From the cell containing the given text, extract its center point as [X, Y] coordinate. 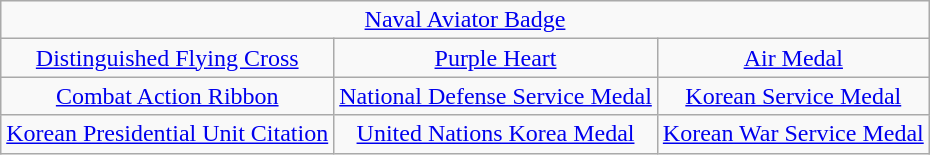
Distinguished Flying Cross [168, 58]
Combat Action Ribbon [168, 96]
Naval Aviator Badge [466, 20]
Air Medal [793, 58]
National Defense Service Medal [496, 96]
Korean War Service Medal [793, 134]
Korean Presidential Unit Citation [168, 134]
United Nations Korea Medal [496, 134]
Purple Heart [496, 58]
Korean Service Medal [793, 96]
